Capture the cell that displays the provided text and extract its (X, Y) central coordinate. 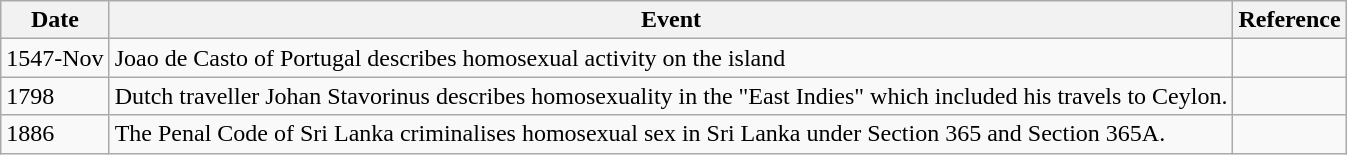
The Penal Code of Sri Lanka criminalises homosexual sex in Sri Lanka under Section 365 and Section 365A. (671, 134)
1798 (55, 96)
1886 (55, 134)
Event (671, 20)
1547-Nov (55, 58)
Reference (1290, 20)
Joao de Casto of Portugal describes homosexual activity on the island (671, 58)
Dutch traveller Johan Stavorinus describes homosexuality in the "East Indies" which included his travels to Ceylon. (671, 96)
Date (55, 20)
